Output the (X, Y) coordinate of the center of the cell containing the given text.  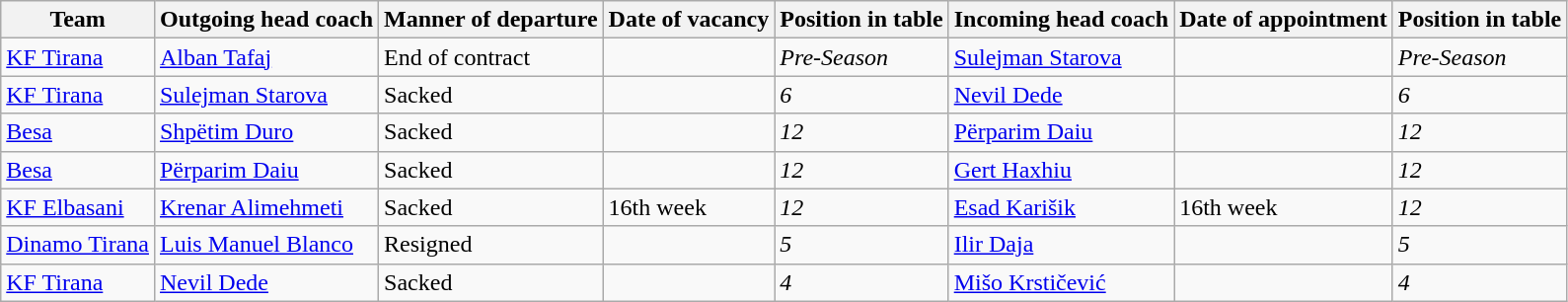
Outgoing head coach (266, 20)
KF Elbasani (78, 207)
Krenar Alimehmeti (266, 207)
Dinamo Tirana (78, 245)
Alban Tafaj (266, 57)
End of contract (491, 57)
Team (78, 20)
Resigned (491, 245)
Date of appointment (1284, 20)
Luis Manuel Blanco (266, 245)
Gert Haxhiu (1061, 170)
Date of vacancy (689, 20)
Mišo Krstičević (1061, 282)
Incoming head coach (1061, 20)
Manner of departure (491, 20)
Esad Karišik (1061, 207)
Shpëtim Duro (266, 132)
Ilir Daja (1061, 245)
